Capture the cell that displays the provided text and extract its (X, Y) central coordinate. 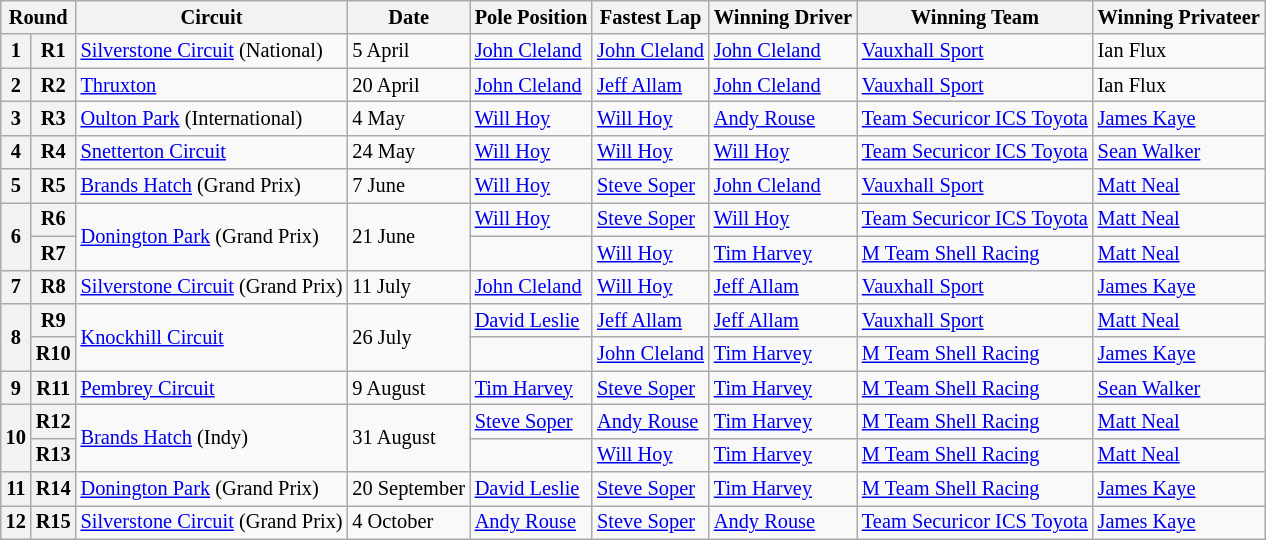
11 (16, 489)
Pembrey Circuit (212, 388)
Brands Hatch (Grand Prix) (212, 186)
R13 (54, 455)
Circuit (212, 17)
Snetterton Circuit (212, 152)
R1 (54, 51)
12 (16, 522)
Pole Position (531, 17)
R5 (54, 186)
21 June (408, 236)
24 May (408, 152)
26 July (408, 336)
Winning Driver (783, 17)
R10 (54, 354)
R11 (54, 388)
5 April (408, 51)
7 (16, 287)
4 May (408, 118)
Oulton Park (International) (212, 118)
R15 (54, 522)
Thruxton (212, 85)
4 October (408, 522)
10 (16, 438)
4 (16, 152)
1 (16, 51)
9 (16, 388)
R4 (54, 152)
31 August (408, 438)
11 July (408, 287)
R8 (54, 287)
Silverstone Circuit (National) (212, 51)
5 (16, 186)
Winning Team (975, 17)
Brands Hatch (Indy) (212, 438)
3 (16, 118)
8 (16, 336)
2 (16, 85)
Knockhill Circuit (212, 336)
R2 (54, 85)
Date (408, 17)
R3 (54, 118)
Winning Privateer (1179, 17)
R6 (54, 219)
6 (16, 236)
7 June (408, 186)
R7 (54, 253)
20 September (408, 489)
R12 (54, 421)
Fastest Lap (650, 17)
20 April (408, 85)
9 August (408, 388)
R9 (54, 320)
Round (38, 17)
R14 (54, 489)
